Provide the (x, y) coordinate of the cell's center where the given text is located.  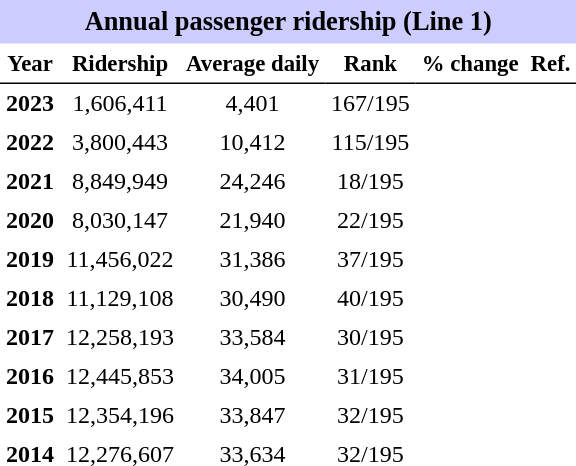
Year (30, 64)
Rank (370, 64)
11,456,022 (120, 260)
2022 (30, 142)
Ridership (120, 64)
11,129,108 (120, 298)
115/195 (370, 142)
31,386 (252, 260)
% change (470, 64)
12,258,193 (120, 338)
2021 (30, 182)
30,490 (252, 298)
2017 (30, 338)
2015 (30, 416)
34,005 (252, 376)
33,584 (252, 338)
21,940 (252, 220)
2019 (30, 260)
10,412 (252, 142)
18/195 (370, 182)
32/195 (370, 416)
Average daily (252, 64)
24,246 (252, 182)
167/195 (370, 104)
3,800,443 (120, 142)
30/195 (370, 338)
2016 (30, 376)
2020 (30, 220)
31/195 (370, 376)
12,354,196 (120, 416)
4,401 (252, 104)
2023 (30, 104)
40/195 (370, 298)
33,847 (252, 416)
12,445,853 (120, 376)
8,849,949 (120, 182)
22/195 (370, 220)
2018 (30, 298)
37/195 (370, 260)
8,030,147 (120, 220)
1,606,411 (120, 104)
Annual passenger ridership (Line 1) (288, 22)
